Output the [x, y] coordinate of the center of the cell containing the given text.  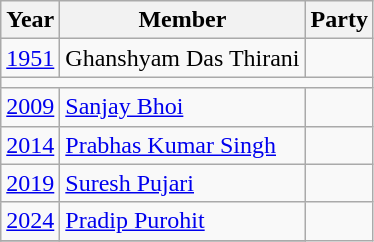
Suresh Pujari [182, 183]
Sanjay Bhoi [182, 107]
Pradip Purohit [182, 221]
Member [182, 20]
2009 [30, 107]
Prabhas Kumar Singh [182, 145]
2024 [30, 221]
2019 [30, 183]
1951 [30, 58]
Party [339, 20]
2014 [30, 145]
Ghanshyam Das Thirani [182, 58]
Year [30, 20]
